Identify which cell holds the provided text, then report its (x, y) central coordinate. 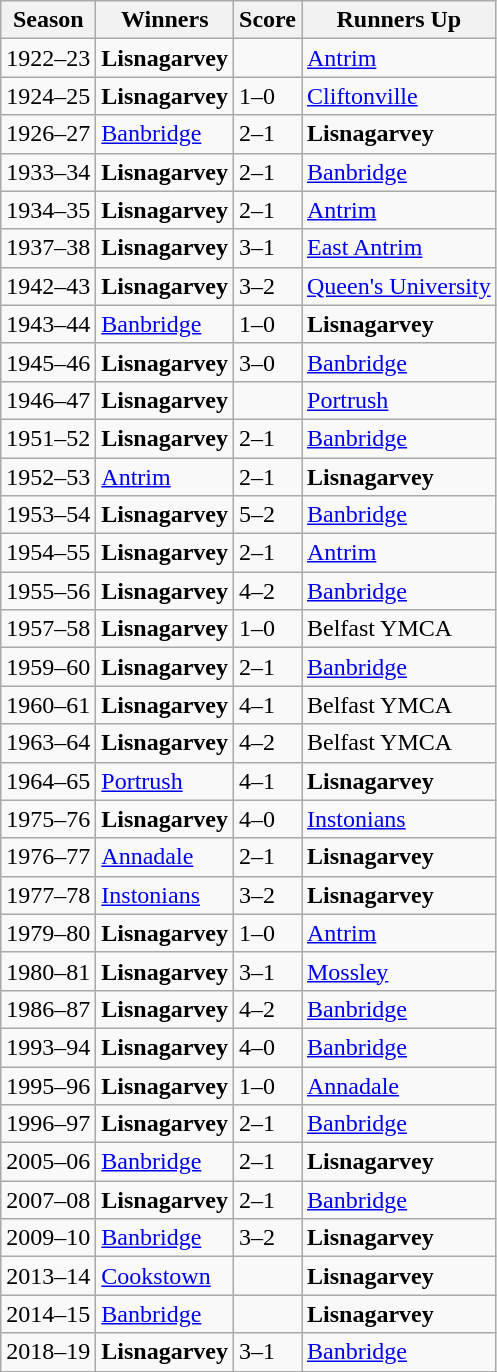
1942–43 (48, 286)
1943–44 (48, 324)
1955–56 (48, 591)
Cookstown (165, 1276)
Queen's University (400, 286)
1976–77 (48, 857)
Cliftonville (400, 96)
1963–64 (48, 743)
1957–58 (48, 629)
1953–54 (48, 515)
Winners (165, 20)
1975–76 (48, 819)
1951–52 (48, 438)
Mossley (400, 971)
1995–96 (48, 1085)
Runners Up (400, 20)
Season (48, 20)
2009–10 (48, 1238)
1986–87 (48, 1009)
East Antrim (400, 248)
1979–80 (48, 933)
2013–14 (48, 1276)
2007–08 (48, 1200)
1946–47 (48, 400)
1964–65 (48, 781)
1945–46 (48, 362)
Score (268, 20)
2014–15 (48, 1314)
2005–06 (48, 1162)
1980–81 (48, 971)
1959–60 (48, 667)
1934–35 (48, 210)
1937–38 (48, 248)
1933–34 (48, 172)
1926–27 (48, 134)
1977–78 (48, 895)
1954–55 (48, 553)
5–2 (268, 515)
1922–23 (48, 58)
3–0 (268, 362)
1952–53 (48, 477)
2018–19 (48, 1352)
1996–97 (48, 1124)
1993–94 (48, 1047)
1960–61 (48, 705)
1924–25 (48, 96)
